Pinpoint the cell where the given text exists, returning its [X, Y] midpoint coordinate. 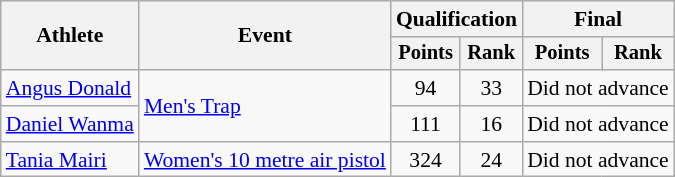
33 [491, 88]
Angus Donald [70, 88]
Daniel Wanma [70, 124]
Men's Trap [265, 106]
Athlete [70, 36]
Qualification [456, 19]
Final [598, 19]
111 [426, 124]
Event [265, 36]
16 [491, 124]
94 [426, 88]
